For the text-containing cell, return its midpoint in (X, Y) coordinate format. 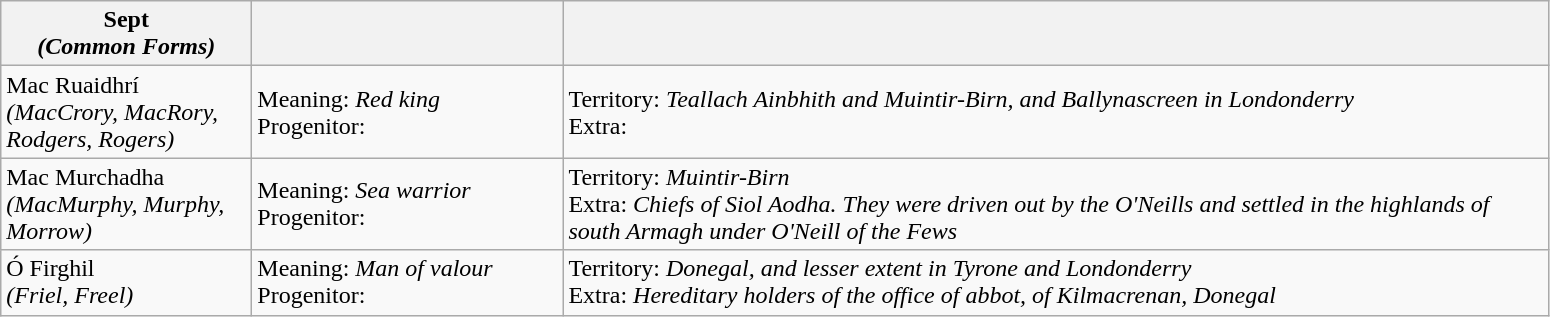
Mac Ruaidhrí(MacCrory, MacRory, Rodgers, Rogers) (126, 112)
Mac Murchadha(MacMurphy, Murphy, Morrow) (126, 204)
Territory: Donegal, and lesser extent in Tyrone and LondonderryExtra: Hereditary holders of the office of abbot, of Kilmacrenan, Donegal (1056, 282)
Meaning: Sea warriorProgenitor: (408, 204)
Territory: Teallach Ainbhith and Muintir-Birn, and Ballynascreen in LondonderryExtra: (1056, 112)
Sept(Common Forms) (126, 34)
Ó Firghil(Friel, Freel) (126, 282)
Meaning: Man of valourProgenitor: (408, 282)
Meaning: Red kingProgenitor: (408, 112)
